From the cell containing the given text, extract its center point as [X, Y] coordinate. 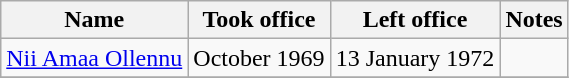
Left office [415, 20]
October 1969 [259, 58]
Nii Amaa Ollennu [94, 58]
Took office [259, 20]
Name [94, 20]
13 January 1972 [415, 58]
Notes [534, 20]
